Locate the cell with the specified text and output its [x, y] center coordinate. 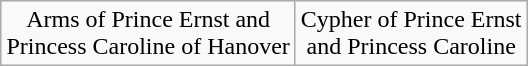
Cypher of Prince Ernstand Princess Caroline [411, 34]
Arms of Prince Ernst andPrincess Caroline of Hanover [148, 34]
